For the text-containing cell, return its midpoint in [X, Y] coordinate format. 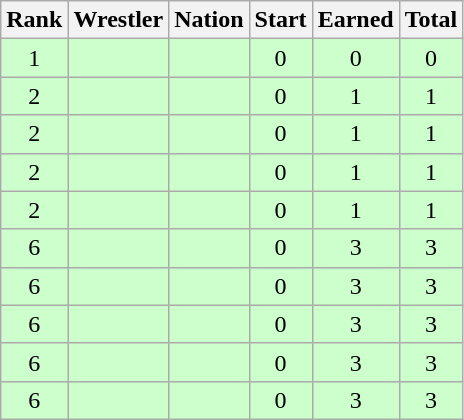
Nation [209, 20]
Start [280, 20]
Wrestler [118, 20]
Earned [356, 20]
Rank [34, 20]
Total [431, 20]
